Determine the (X, Y) coordinate at the center of the cell enclosing the given text.  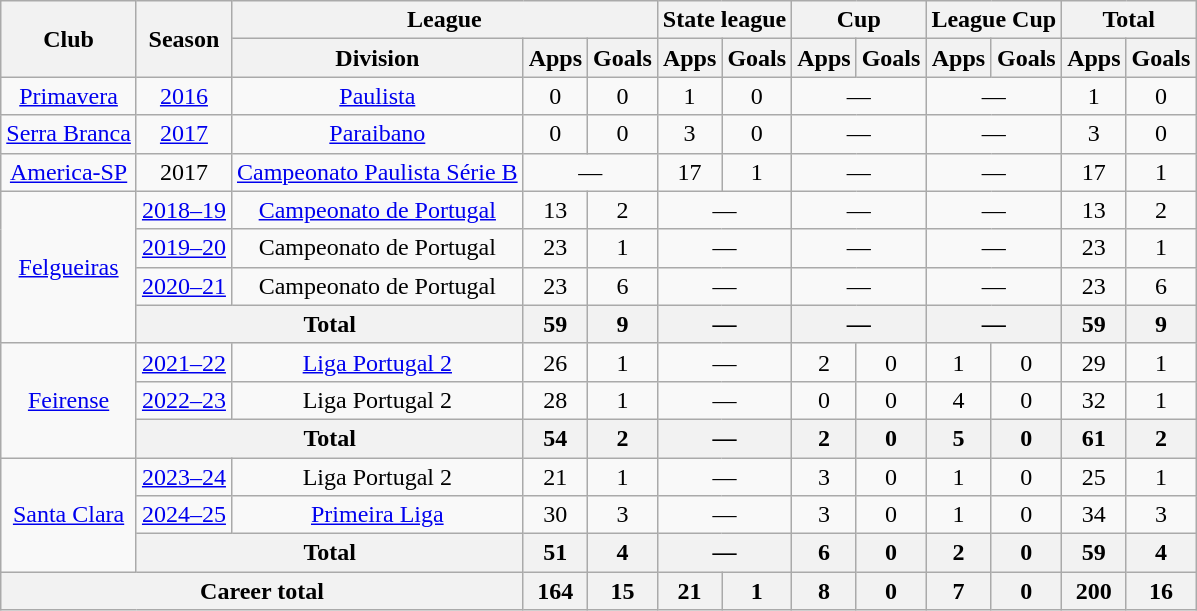
State league (724, 20)
League (444, 20)
164 (555, 591)
Felgueiras (69, 267)
7 (958, 591)
2021–22 (184, 362)
2019–20 (184, 248)
Cup (859, 20)
League Cup (994, 20)
200 (1094, 591)
Feirense (69, 400)
2016 (184, 96)
Paulista (377, 96)
15 (623, 591)
Santa Clara (69, 515)
Season (184, 39)
61 (1094, 438)
Primeira Liga (377, 515)
25 (1094, 477)
34 (1094, 515)
2024–25 (184, 515)
America-SP (69, 172)
29 (1094, 362)
54 (555, 438)
28 (555, 400)
51 (555, 553)
Primavera (69, 96)
Serra Branca (69, 134)
Club (69, 39)
Campeonato Paulista Série B (377, 172)
2018–19 (184, 210)
26 (555, 362)
Career total (262, 591)
5 (958, 438)
32 (1094, 400)
2022–23 (184, 400)
2023–24 (184, 477)
8 (824, 591)
16 (1161, 591)
30 (555, 515)
Paraibano (377, 134)
2020–21 (184, 286)
Division (377, 58)
